Capture the cell that displays the provided text and extract its (x, y) central coordinate. 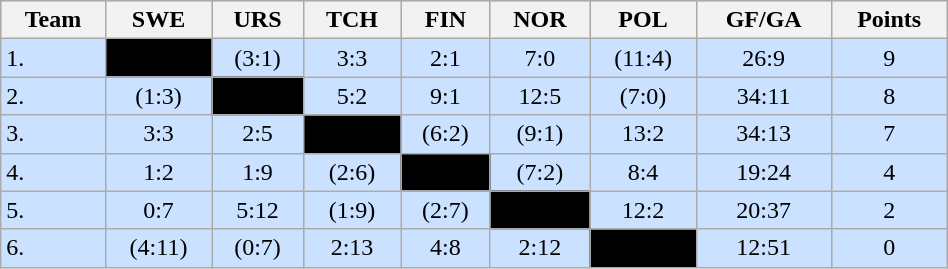
(7:2) (540, 172)
Points (889, 20)
SWE (158, 20)
GF/GA (764, 20)
26:9 (764, 58)
2:13 (352, 248)
19:24 (764, 172)
FIN (446, 20)
URS (258, 20)
4 (889, 172)
1:9 (258, 172)
TCH (352, 20)
(2:7) (446, 210)
(1:3) (158, 96)
(6:2) (446, 134)
(3:1) (258, 58)
7:0 (540, 58)
2:1 (446, 58)
(11:4) (644, 58)
8:4 (644, 172)
3. (53, 134)
9 (889, 58)
34:11 (764, 96)
2 (889, 210)
(2:6) (352, 172)
9:1 (446, 96)
(9:1) (540, 134)
8 (889, 96)
12:2 (644, 210)
12:5 (540, 96)
(7:0) (644, 96)
2:12 (540, 248)
13:2 (644, 134)
NOR (540, 20)
6. (53, 248)
(1:9) (352, 210)
0:7 (158, 210)
4:8 (446, 248)
5:12 (258, 210)
4. (53, 172)
1. (53, 58)
20:37 (764, 210)
Team (53, 20)
5:2 (352, 96)
7 (889, 134)
34:13 (764, 134)
12:51 (764, 248)
(0:7) (258, 248)
POL (644, 20)
(4:11) (158, 248)
5. (53, 210)
2. (53, 96)
1:2 (158, 172)
0 (889, 248)
2:5 (258, 134)
